Extract the (X, Y) coordinate from the center of the cell holding the provided text.  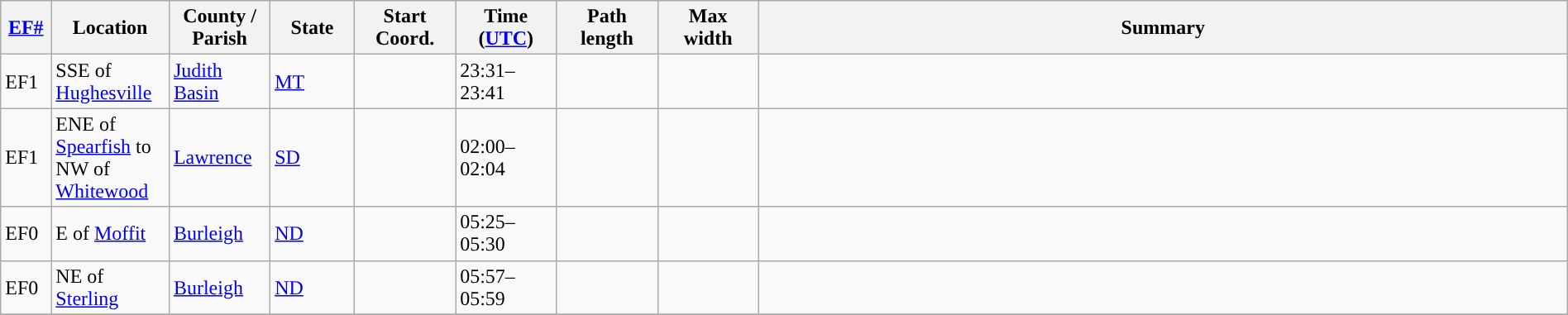
Summary (1163, 28)
Path length (607, 28)
Max width (708, 28)
E of Moffit (111, 233)
State (313, 28)
02:00–02:04 (506, 157)
MT (313, 81)
County / Parish (219, 28)
Location (111, 28)
Lawrence (219, 157)
ENE of Spearfish to NW of Whitewood (111, 157)
05:25–05:30 (506, 233)
23:31–23:41 (506, 81)
Time (UTC) (506, 28)
EF# (26, 28)
SSE of Hughesville (111, 81)
05:57–05:59 (506, 288)
Start Coord. (404, 28)
SD (313, 157)
NE of Sterling (111, 288)
Judith Basin (219, 81)
